Identify which cell holds the provided text, then report its [x, y] central coordinate. 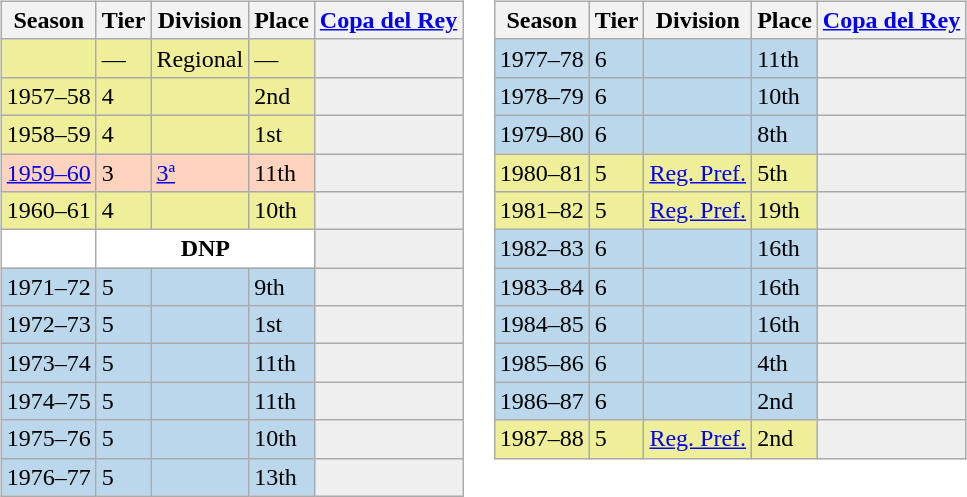
1974–75 [48, 401]
1973–74 [48, 363]
1957–58 [48, 96]
1977–78 [542, 58]
13th [282, 477]
1978–79 [542, 96]
9th [282, 287]
5th [785, 173]
DNP [205, 249]
1980–81 [542, 173]
19th [785, 211]
Regional [200, 58]
1985–86 [542, 363]
1960–61 [48, 211]
3 [124, 173]
1979–80 [542, 134]
1983–84 [542, 287]
1958–59 [48, 134]
1984–85 [542, 325]
3ª [200, 173]
1982–83 [542, 249]
1959–60 [48, 173]
1987–88 [542, 439]
1972–73 [48, 325]
1986–87 [542, 401]
1975–76 [48, 439]
1976–77 [48, 477]
1981–82 [542, 211]
4th [785, 363]
1971–72 [48, 287]
8th [785, 134]
